Search for the cell housing the specified text and yield its [x, y] center coordinate. 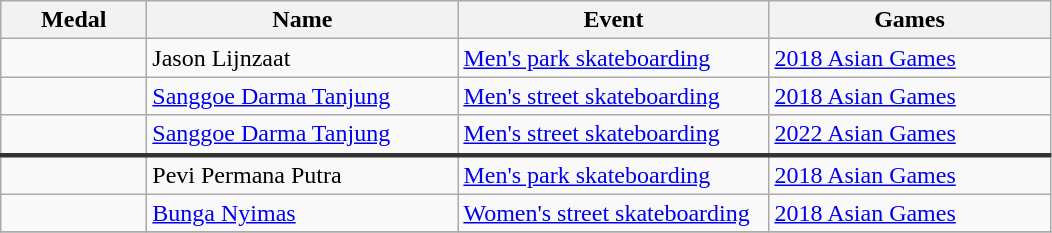
Medal [74, 20]
Games [910, 20]
Event [614, 20]
2022 Asian Games [910, 135]
Bunga Nyimas [302, 213]
Name [302, 20]
Pevi Permana Putra [302, 174]
Jason Lijnzaat [302, 58]
Women's street skateboarding [614, 213]
